For the text-containing cell, return its midpoint in (X, Y) coordinate format. 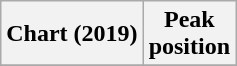
Peakposition (189, 34)
Chart (2019) (72, 34)
